Locate the cell with the specified text and output its (X, Y) center coordinate. 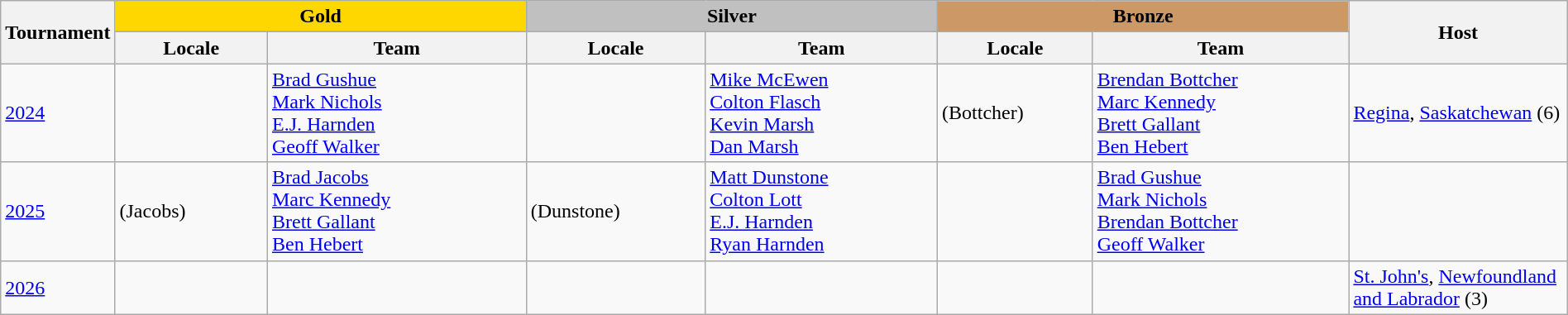
Gold (321, 17)
Host (1458, 32)
Tournament (58, 32)
(Jacobs) (191, 212)
2025 (58, 212)
Matt Dunstone Colton Lott E.J. Harnden Ryan Harnden (822, 212)
Regina, Saskatchewan (6) (1458, 112)
Brendan Bottcher Marc Kennedy Brett Gallant Ben Hebert (1221, 112)
(Dunstone) (615, 212)
St. John's, Newfoundlandand Labrador (3) (1458, 288)
(Bottcher) (1016, 112)
Brad Gushue Mark Nichols E.J. Harnden Geoff Walker (397, 112)
Brad Jacobs Marc Kennedy Brett Gallant Ben Hebert (397, 212)
Silver (731, 17)
2024 (58, 112)
Mike McEwen Colton Flasch Kevin Marsh Dan Marsh (822, 112)
Bronze (1143, 17)
Brad Gushue Mark Nichols Brendan Bottcher Geoff Walker (1221, 212)
2026 (58, 288)
